Capture the cell that displays the provided text and extract its [X, Y] central coordinate. 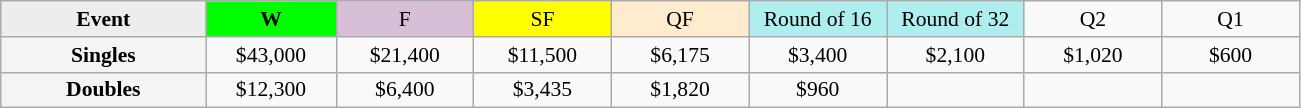
$6,400 [405, 90]
$11,500 [543, 55]
$6,175 [680, 55]
$12,300 [271, 90]
$960 [818, 90]
Round of 16 [818, 19]
$1,020 [1093, 55]
$600 [1231, 55]
$1,820 [680, 90]
Singles [104, 55]
Round of 32 [955, 19]
QF [680, 19]
$3,435 [543, 90]
SF [543, 19]
$43,000 [271, 55]
Q2 [1093, 19]
$21,400 [405, 55]
W [271, 19]
F [405, 19]
Doubles [104, 90]
$2,100 [955, 55]
Event [104, 19]
Q1 [1231, 19]
$3,400 [818, 55]
